Scan for the cell matching the given text and deliver its (x, y) coordinate at center. 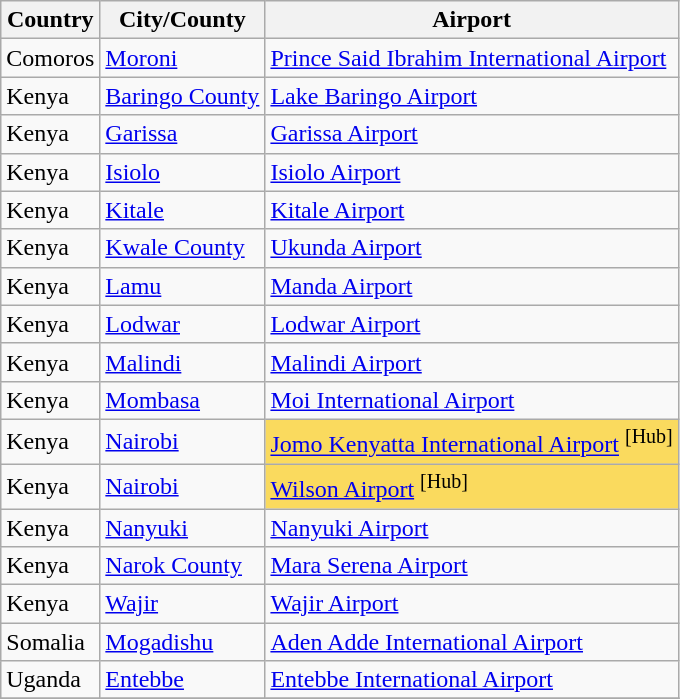
Mombasa (182, 400)
Jomo Kenyatta International Airport [Hub] (472, 442)
Malindi Airport (472, 362)
Moi International Airport (472, 400)
Uganda (50, 680)
Nanyuki Airport (472, 528)
Wajir (182, 604)
Wajir Airport (472, 604)
Mara Serena Airport (472, 566)
Kitale Airport (472, 210)
Narok County (182, 566)
Country (50, 20)
Garissa (182, 134)
Lamu (182, 286)
Lodwar (182, 324)
Prince Said Ibrahim International Airport (472, 58)
Airport (472, 20)
Manda Airport (472, 286)
Moroni (182, 58)
Malindi (182, 362)
Baringo County (182, 96)
City/County (182, 20)
Ukunda Airport (472, 248)
Lodwar Airport (472, 324)
Entebbe International Airport (472, 680)
Wilson Airport [Hub] (472, 486)
Kwale County (182, 248)
Comoros (50, 58)
Entebbe (182, 680)
Lake Baringo Airport (472, 96)
Isiolo Airport (472, 172)
Mogadishu (182, 642)
Kitale (182, 210)
Isiolo (182, 172)
Garissa Airport (472, 134)
Nanyuki (182, 528)
Aden Adde International Airport (472, 642)
Somalia (50, 642)
